Return [X, Y] of the center of cell containing provided text 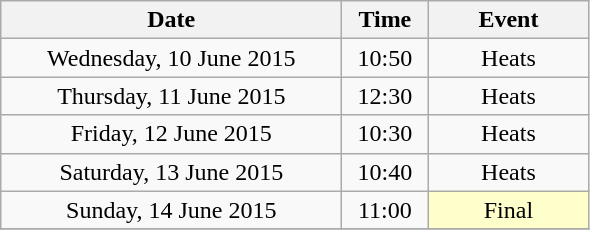
Event [508, 20]
10:50 [385, 58]
11:00 [385, 210]
10:40 [385, 172]
10:30 [385, 134]
Sunday, 14 June 2015 [172, 210]
Date [172, 20]
Wednesday, 10 June 2015 [172, 58]
Saturday, 13 June 2015 [172, 172]
12:30 [385, 96]
Thursday, 11 June 2015 [172, 96]
Time [385, 20]
Friday, 12 June 2015 [172, 134]
Final [508, 210]
